Find where the given text appears and provide that cell's center as (x, y) coordinate. 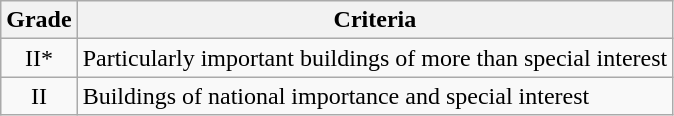
Particularly important buildings of more than special interest (375, 58)
II (39, 96)
Buildings of national importance and special interest (375, 96)
Grade (39, 20)
Criteria (375, 20)
II* (39, 58)
